Detect which cell encompasses the target text, then output its (X, Y) center coordinate. 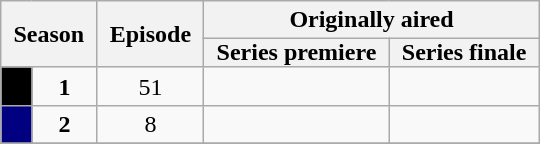
Series premiere (296, 53)
2 (64, 124)
8 (150, 124)
51 (150, 86)
Series finale (464, 53)
1 (64, 86)
Episode (150, 34)
Season (49, 34)
Originally aired (372, 20)
